Pinpoint the cell where the given text exists, returning its [X, Y] midpoint coordinate. 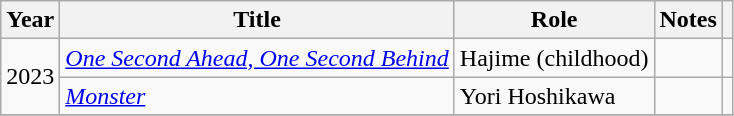
Hajime (childhood) [554, 58]
Notes [688, 20]
Year [30, 20]
Yori Hoshikawa [554, 96]
Monster [257, 96]
One Second Ahead, One Second Behind [257, 58]
Title [257, 20]
Role [554, 20]
2023 [30, 77]
